Detect which cell encompasses the target text, then output its [x, y] center coordinate. 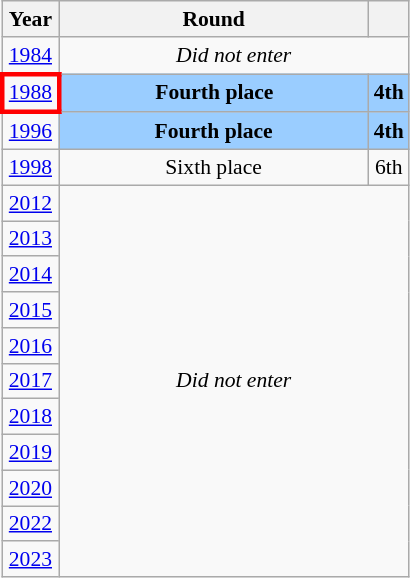
1988 [30, 94]
1996 [30, 132]
1984 [30, 56]
1998 [30, 168]
2015 [30, 310]
Round [214, 19]
2017 [30, 381]
2013 [30, 239]
2023 [30, 560]
2014 [30, 275]
2022 [30, 524]
2019 [30, 453]
2020 [30, 488]
2018 [30, 417]
Year [30, 19]
Sixth place [214, 168]
2016 [30, 346]
2012 [30, 203]
6th [389, 168]
